Extract the [X, Y] coordinate from the center of the cell holding the provided text.  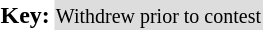
Withdrew prior to contest [158, 15]
